From the cell containing the given text, extract its center point as (x, y) coordinate. 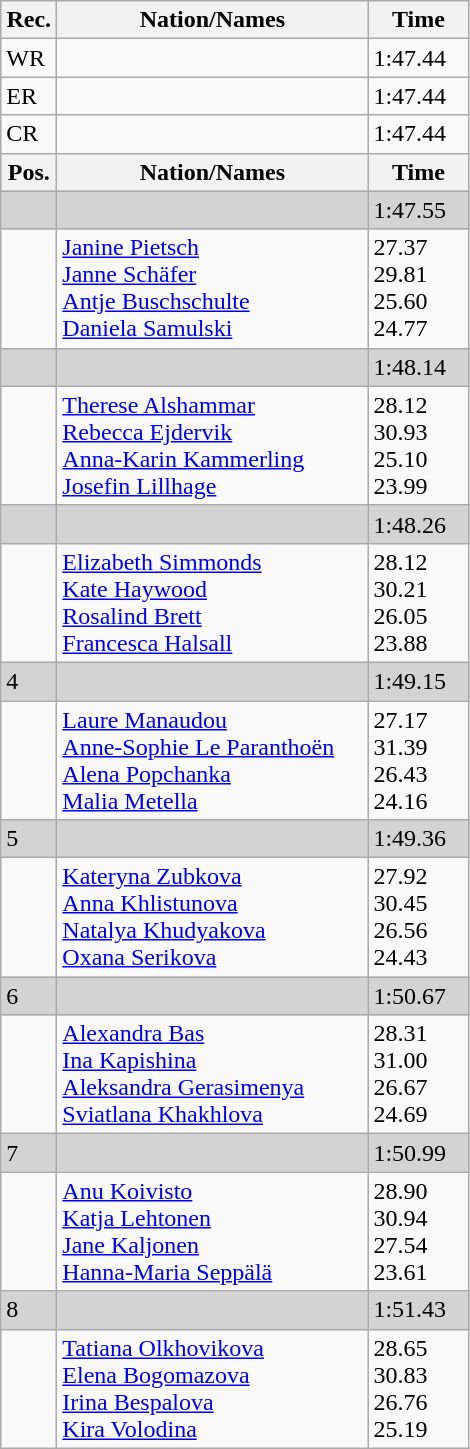
ER (29, 96)
6 (29, 996)
1:50.67 (418, 996)
1:48.14 (418, 367)
Tatiana Olkhovikova Elena Bogomazova Irina Bespalova Kira Volodina (212, 1388)
28.1230.9325.1023.99 (418, 446)
1:49.36 (418, 839)
Rec. (29, 20)
4 (29, 681)
Anu Koivisto Katja Lehtonen Jane Kaljonen Hanna-Maria Seppälä (212, 1232)
1:49.15 (418, 681)
1:51.43 (418, 1310)
28.6530.8326.7625.19 (418, 1388)
28.9030.9427.5423.61 (418, 1232)
1:48.26 (418, 524)
8 (29, 1310)
27.92 30.45 26.5624.43 (418, 918)
CR (29, 134)
5 (29, 839)
WR (29, 58)
28.1230.2126.0523.88 (418, 602)
Alexandra Bas Ina Kapishina Aleksandra Gerasimenya Sviatlana Khakhlova (212, 1074)
1:50.99 (418, 1153)
7 (29, 1153)
Janine PietschJanne SchäferAntje BuschschulteDaniela Samulski (212, 288)
1:47.55 (418, 210)
Elizabeth SimmondsKate HaywoodRosalind BrettFrancesca Halsall (212, 602)
Therese AlshammarRebecca Ejdervik Anna-Karin Kammerling Josefin Lillhage (212, 446)
27.3729.8125.6024.77 (418, 288)
28.3131.0026.6724.69 (418, 1074)
Pos. (29, 172)
Laure ManaudouAnne-Sophie Le ParanthoënAlena Popchanka Malia Metella (212, 760)
27.1731.3926.4324.16 (418, 760)
Kateryna ZubkovaAnna Khlistunova Natalya Khudyakova Oxana Serikova (212, 918)
